Scan for the cell matching the given text and deliver its (X, Y) coordinate at center. 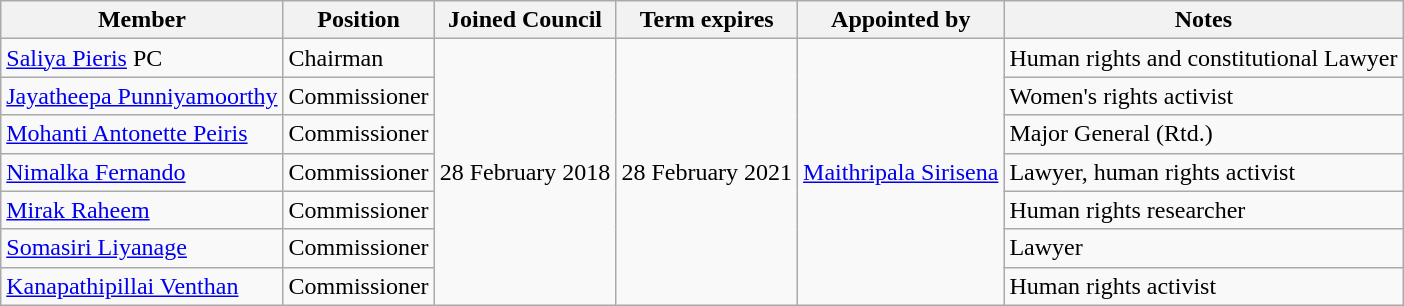
Lawyer, human rights activist (1204, 172)
Mohanti Antonette Peiris (142, 134)
Jayatheepa Punniyamoorthy (142, 96)
Joined Council (525, 20)
Term expires (707, 20)
Saliya Pieris PC (142, 58)
Member (142, 20)
Women's rights activist (1204, 96)
28 February 2018 (525, 172)
Appointed by (901, 20)
Major General (Rtd.) (1204, 134)
Human rights activist (1204, 286)
28 February 2021 (707, 172)
Kanapathipillai Venthan (142, 286)
Lawyer (1204, 248)
Position (358, 20)
Somasiri Liyanage (142, 248)
Mirak Raheem (142, 210)
Nimalka Fernando (142, 172)
Human rights researcher (1204, 210)
Maithripala Sirisena (901, 172)
Chairman (358, 58)
Notes (1204, 20)
Human rights and constitutional Lawyer (1204, 58)
